For the text-containing cell, return its midpoint in (x, y) coordinate format. 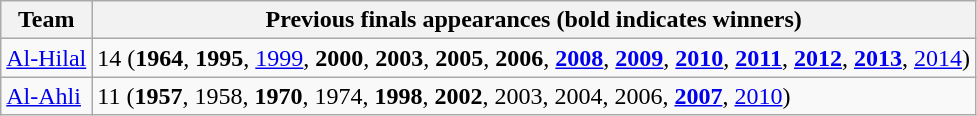
14 (1964, 1995, 1999, 2000, 2003, 2005, 2006, 2008, 2009, 2010, 2011, 2012, 2013, 2014) (534, 58)
Team (46, 20)
Al-Ahli (46, 96)
Al-Hilal (46, 58)
Previous finals appearances (bold indicates winners) (534, 20)
11 (1957, 1958, 1970, 1974, 1998, 2002, 2003, 2004, 2006, 2007, 2010) (534, 96)
